Locate the cell with the specified text and output its (X, Y) center coordinate. 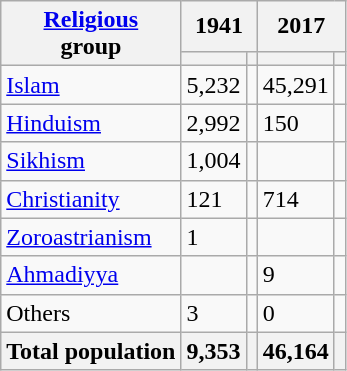
3 (214, 313)
Others (91, 313)
9,353 (214, 351)
Christianity (91, 199)
Total population (91, 351)
45,291 (296, 85)
1 (214, 237)
Ahmadiyya (91, 275)
2017 (301, 26)
Sikhism (91, 161)
0 (296, 313)
5,232 (214, 85)
150 (296, 123)
Hinduism (91, 123)
1,004 (214, 161)
46,164 (296, 351)
Religiousgroup (91, 34)
1941 (219, 26)
2,992 (214, 123)
121 (214, 199)
714 (296, 199)
Zoroastrianism (91, 237)
9 (296, 275)
Islam (91, 85)
